Identify which cell holds the provided text, then report its [x, y] central coordinate. 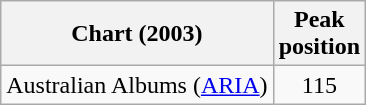
Australian Albums (ARIA) [137, 85]
Chart (2003) [137, 34]
115 [319, 85]
Peakposition [319, 34]
